Provide the (x, y) coordinate of the cell's center where the given text is located.  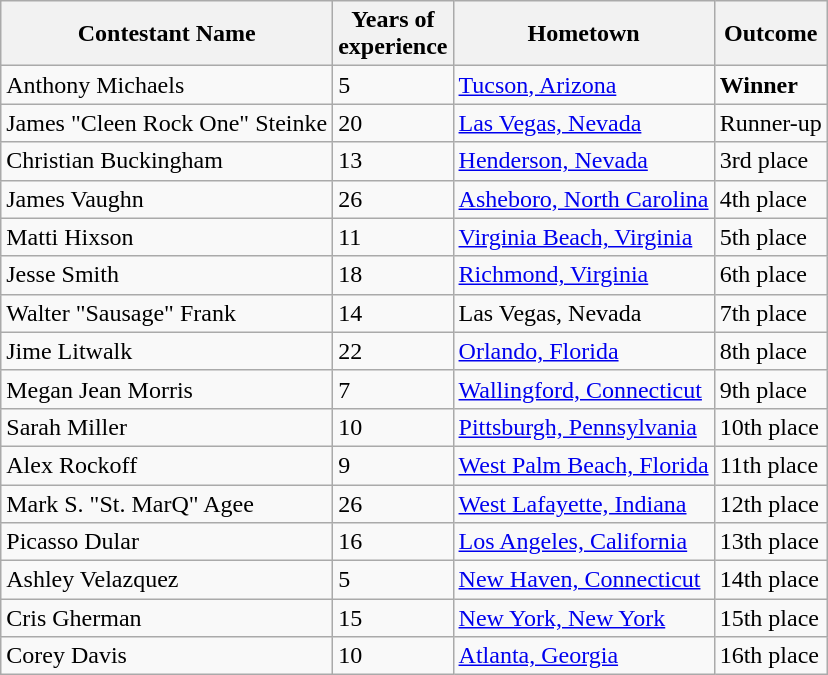
9th place (770, 389)
Contestant Name (167, 34)
Picasso Dular (167, 542)
Alex Rockoff (167, 465)
Atlanta, Georgia (584, 656)
16 (393, 542)
13 (393, 161)
Jesse Smith (167, 275)
West Lafayette, Indiana (584, 503)
5th place (770, 237)
10th place (770, 427)
20 (393, 123)
Walter "Sausage" Frank (167, 313)
16th place (770, 656)
Henderson, Nevada (584, 161)
Sarah Miller (167, 427)
3rd place (770, 161)
Anthony Michaels (167, 85)
Runner-up (770, 123)
Virginia Beach, Virginia (584, 237)
Pittsburgh, Pennsylvania (584, 427)
Asheboro, North Carolina (584, 199)
Wallingford, Connecticut (584, 389)
Christian Buckingham (167, 161)
11th place (770, 465)
4th place (770, 199)
14 (393, 313)
Orlando, Florida (584, 351)
Megan Jean Morris (167, 389)
15 (393, 618)
Richmond, Virginia (584, 275)
Mark S. "St. MarQ" Agee (167, 503)
9 (393, 465)
James Vaughn (167, 199)
West Palm Beach, Florida (584, 465)
Years ofexperience (393, 34)
22 (393, 351)
Tucson, Arizona (584, 85)
8th place (770, 351)
Matti Hixson (167, 237)
14th place (770, 580)
7 (393, 389)
Hometown (584, 34)
Outcome (770, 34)
12th place (770, 503)
James "Cleen Rock One" Steinke (167, 123)
Los Angeles, California (584, 542)
Ashley Velazquez (167, 580)
11 (393, 237)
Corey Davis (167, 656)
15th place (770, 618)
Jime Litwalk (167, 351)
Winner (770, 85)
7th place (770, 313)
18 (393, 275)
6th place (770, 275)
Cris Gherman (167, 618)
New York, New York (584, 618)
New Haven, Connecticut (584, 580)
13th place (770, 542)
